Output the (x, y) coordinate of the center of the cell containing the given text.  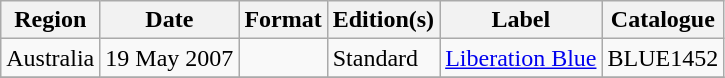
Edition(s) (383, 20)
Australia (50, 58)
Region (50, 20)
Liberation Blue (521, 58)
Catalogue (663, 20)
BLUE1452 (663, 58)
Date (170, 20)
Format (283, 20)
19 May 2007 (170, 58)
Label (521, 20)
Standard (383, 58)
